Return [x, y] of the center of cell containing provided text 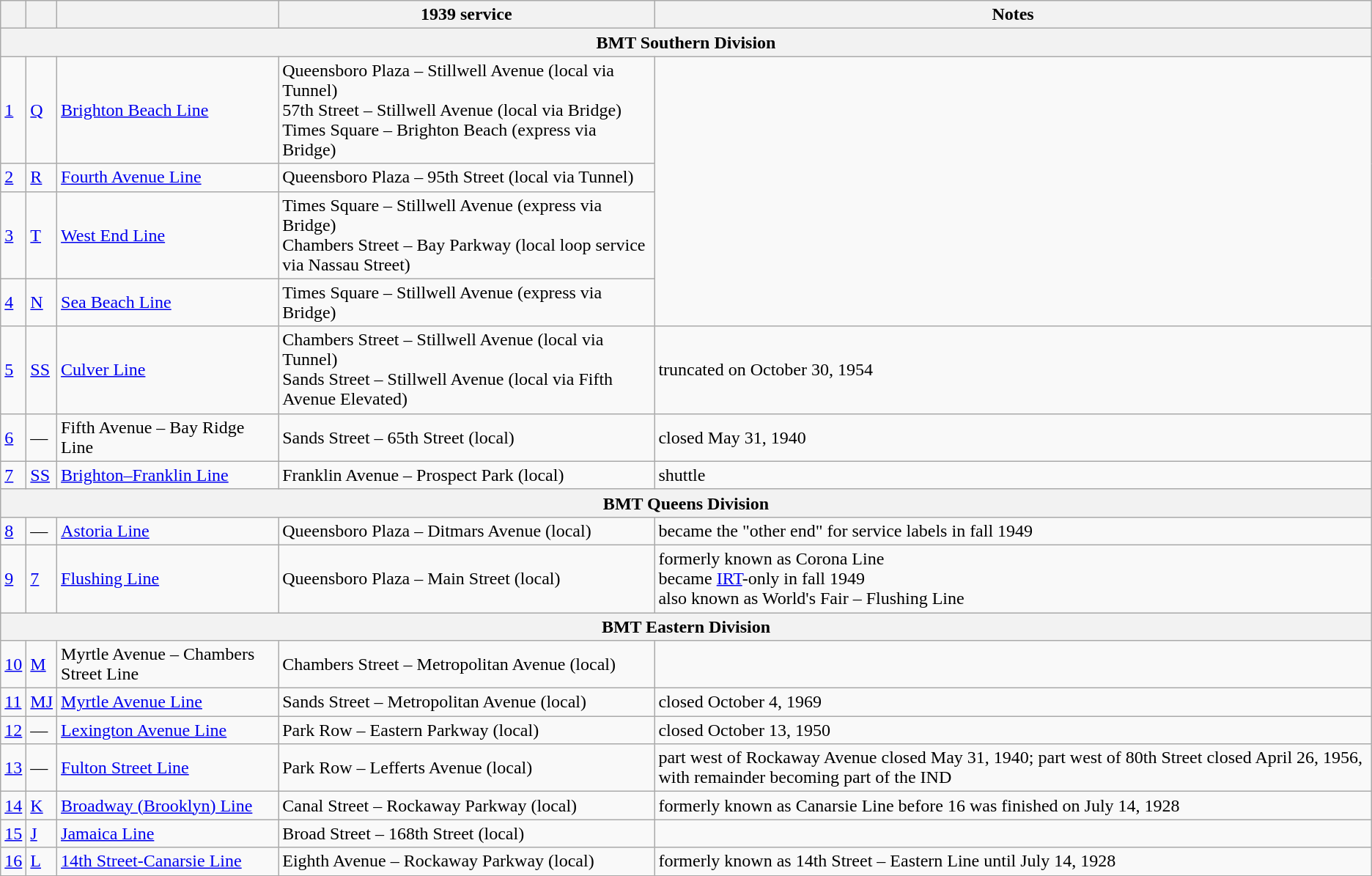
Canal Street – Rockaway Parkway (local) [466, 806]
Queensboro Plaza – Main Street (local) [466, 578]
8 [13, 531]
N [42, 302]
part west of Rockaway Avenue closed May 31, 1940; part west of 80th Street closed April 26, 1956, with remainder becoming part of the IND [1013, 768]
formerly known as Corona Linebecame IRT-only in fall 1949also known as World's Fair – Flushing Line [1013, 578]
13 [13, 768]
2 [13, 177]
Fifth Avenue – Bay Ridge Line [168, 437]
12 [13, 730]
1939 service [466, 15]
Chambers Street – Stillwell Avenue (local via Tunnel)Sands Street – Stillwell Avenue (local via Fifth Avenue Elevated) [466, 369]
4 [13, 302]
became the "other end" for service labels in fall 1949 [1013, 531]
BMT Southern Division [686, 43]
Queensboro Plaza – Ditmars Avenue (local) [466, 531]
Myrtle Avenue Line [168, 702]
6 [13, 437]
MJ [42, 702]
14 [13, 806]
M [42, 664]
Jamaica Line [168, 833]
10 [13, 664]
Brighton Beach Line [168, 110]
R [42, 177]
Times Square – Stillwell Avenue (express via Bridge)Chambers Street – Bay Parkway (local loop service via Nassau Street) [466, 235]
Sands Street – Metropolitan Avenue (local) [466, 702]
16 [13, 861]
J [42, 833]
Notes [1013, 15]
Sands Street – 65th Street (local) [466, 437]
3 [13, 235]
Broad Street – 168th Street (local) [466, 833]
11 [13, 702]
Q [42, 110]
T [42, 235]
K [42, 806]
Fulton Street Line [168, 768]
BMT Eastern Division [686, 627]
Culver Line [168, 369]
Brighton–Franklin Line [168, 475]
9 [13, 578]
Astoria Line [168, 531]
formerly known as Canarsie Line before 16 was finished on July 14, 1928 [1013, 806]
L [42, 861]
Lexington Avenue Line [168, 730]
Park Row – Lefferts Avenue (local) [466, 768]
West End Line [168, 235]
formerly known as 14th Street – Eastern Line until July 14, 1928 [1013, 861]
Eighth Avenue – Rockaway Parkway (local) [466, 861]
Queensboro Plaza – 95th Street (local via Tunnel) [466, 177]
Times Square – Stillwell Avenue (express via Bridge) [466, 302]
5 [13, 369]
closed May 31, 1940 [1013, 437]
shuttle [1013, 475]
15 [13, 833]
Chambers Street – Metropolitan Avenue (local) [466, 664]
closed October 4, 1969 [1013, 702]
Franklin Avenue – Prospect Park (local) [466, 475]
truncated on October 30, 1954 [1013, 369]
14th Street-Canarsie Line [168, 861]
Myrtle Avenue – Chambers Street Line [168, 664]
1 [13, 110]
Fourth Avenue Line [168, 177]
Sea Beach Line [168, 302]
closed October 13, 1950 [1013, 730]
Park Row – Eastern Parkway (local) [466, 730]
Flushing Line [168, 578]
Broadway (Brooklyn) Line [168, 806]
BMT Queens Division [686, 503]
